Locate the cell with the specified text and output its (x, y) center coordinate. 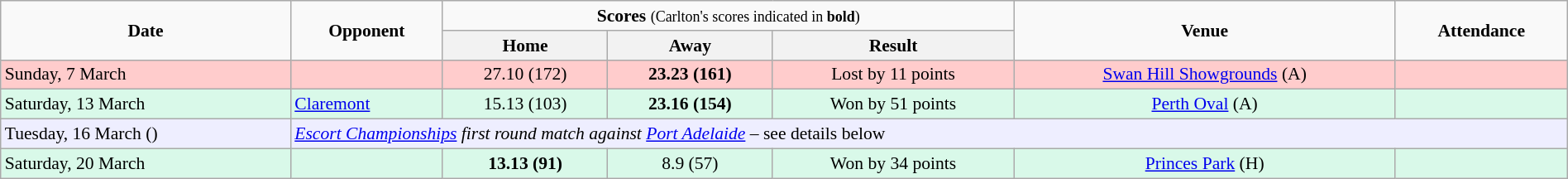
Lost by 11 points (893, 75)
13.13 (91) (524, 163)
Won by 51 points (893, 104)
23.16 (154) (690, 104)
Princes Park (H) (1204, 163)
8.9 (57) (690, 163)
27.10 (172) (524, 75)
Tuesday, 16 March () (146, 134)
Sunday, 7 March (146, 75)
Venue (1204, 30)
Perth Oval (A) (1204, 104)
Saturday, 20 March (146, 163)
Home (524, 46)
Claremont (366, 104)
Result (893, 46)
Saturday, 13 March (146, 104)
15.13 (103) (524, 104)
Swan Hill Showgrounds (A) (1204, 75)
Opponent (366, 30)
Date (146, 30)
Scores (Carlton's scores indicated in bold) (728, 16)
23.23 (161) (690, 75)
Escort Championships first round match against Port Adelaide – see details below (929, 134)
Attendance (1481, 30)
Won by 34 points (893, 163)
Away (690, 46)
